Identify which cell holds the provided text, then report its [x, y] central coordinate. 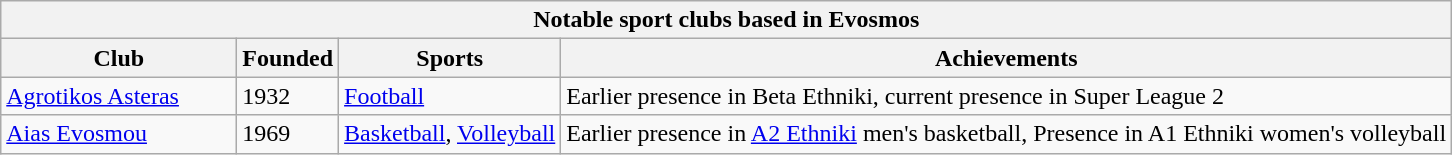
Agrotikos Asteras [119, 96]
Aias Evosmou [119, 134]
Notable sport clubs based in Evosmos [726, 20]
Sports [450, 58]
1932 [288, 96]
1969 [288, 134]
Earlier presence in Beta Ethniki, current presence in Super League 2 [1006, 96]
Basketball, Volleyball [450, 134]
Earlier presence in A2 Ethniki men's basketball, Presence in A1 Ethniki women's volleyball [1006, 134]
Football [450, 96]
Achievements [1006, 58]
Club [119, 58]
Founded [288, 58]
